Return (X, Y) of the center of cell containing provided text 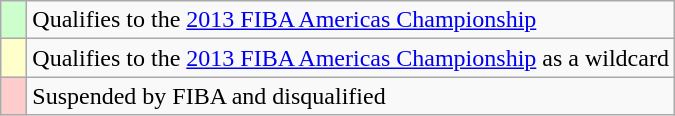
Qualifies to the 2013 FIBA Americas Championship as a wildcard (351, 58)
Suspended by FIBA and disqualified (351, 96)
Qualifies to the 2013 FIBA Americas Championship (351, 20)
